Identify which cell holds the provided text, then report its (X, Y) central coordinate. 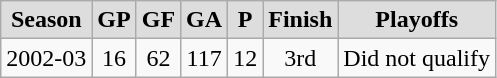
2002-03 (46, 58)
Season (46, 20)
GF (158, 20)
62 (158, 58)
3rd (300, 58)
GP (114, 20)
12 (246, 58)
16 (114, 58)
117 (204, 58)
P (246, 20)
GA (204, 20)
Did not qualify (417, 58)
Playoffs (417, 20)
Finish (300, 20)
